Provide the (X, Y) coordinate of the cell's center where the given text is located.  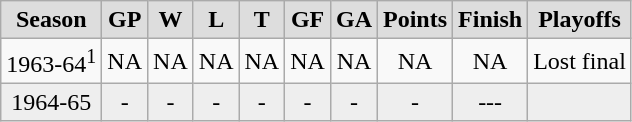
--- (490, 102)
Season (52, 20)
GF (308, 20)
GA (354, 20)
Finish (490, 20)
1963-641 (52, 62)
W (171, 20)
Lost final (580, 62)
1964-65 (52, 102)
L (216, 20)
Points (416, 20)
T (262, 20)
GP (125, 20)
Playoffs (580, 20)
